Identify which cell holds the provided text, then report its (X, Y) central coordinate. 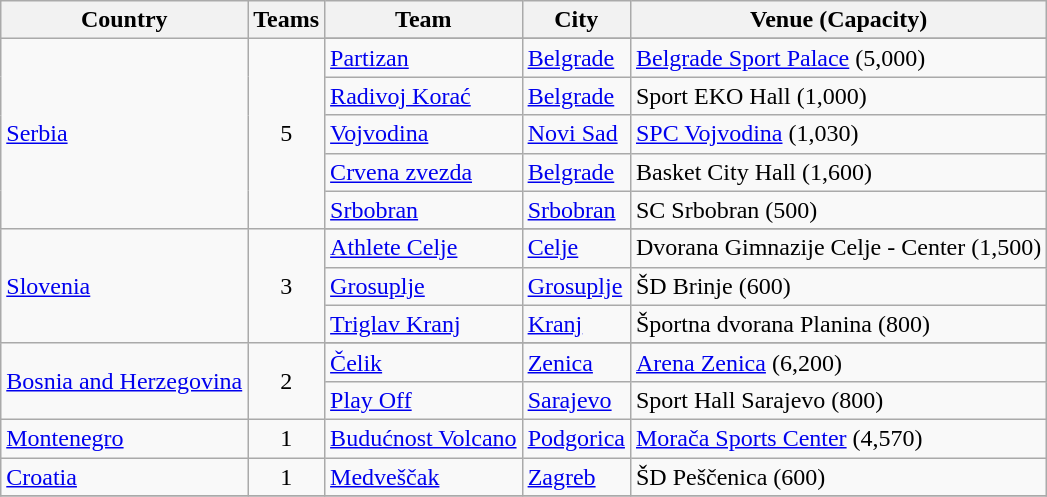
Partizan (424, 58)
Belgrade Sport Palace (5,000) (838, 58)
ŠD Peščenica (600) (838, 477)
5 (286, 134)
Radivoj Korać (424, 96)
Play Off (424, 400)
City (576, 20)
Bosnia and Herzegovina (124, 381)
Zenica (576, 362)
Sport Hall Sarajevo (800) (838, 400)
Celje (576, 248)
SC Srbobran (500) (838, 210)
Serbia (124, 134)
Morača Sports Center (4,570) (838, 438)
Teams (286, 20)
Athlete Celje (424, 248)
Novi Sad (576, 134)
Triglav Kranj (424, 324)
Montenegro (124, 438)
Sport EKO Hall (1,000) (838, 96)
Čelik (424, 362)
Kranj (576, 324)
Team (424, 20)
Basket City Hall (1,600) (838, 172)
Arena Zenica (6,200) (838, 362)
Croatia (124, 477)
3 (286, 286)
Medveščak (424, 477)
Dvorana Gimnazije Celje - Center (1,500) (838, 248)
Podgorica (576, 438)
Crvena zvezda (424, 172)
Športna dvorana Planina (800) (838, 324)
Zagreb (576, 477)
Country (124, 20)
SPC Vojvodina (1,030) (838, 134)
ŠD Brinje (600) (838, 286)
Vojvodina (424, 134)
Sarajevo (576, 400)
2 (286, 381)
Venue (Capacity) (838, 20)
Budućnost Volcano (424, 438)
Slovenia (124, 286)
